Search for the cell housing the specified text and yield its (x, y) center coordinate. 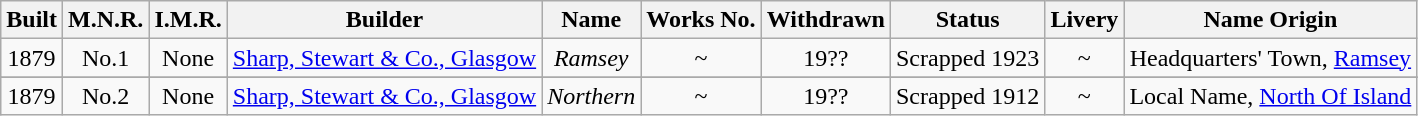
M.N.R. (106, 20)
Builder (384, 20)
No.1 (106, 58)
Withdrawn (826, 20)
Scrapped 1923 (967, 58)
No.2 (106, 96)
Scrapped 1912 (967, 96)
Ramsey (592, 58)
Name Origin (1270, 20)
Status (967, 20)
Local Name, North Of Island (1270, 96)
Livery (1084, 20)
Northern (592, 96)
I.M.R. (188, 20)
Headquarters' Town, Ramsey (1270, 58)
Name (592, 20)
Built (32, 20)
Works No. (701, 20)
